Scan for the cell matching the given text and deliver its [X, Y] coordinate at center. 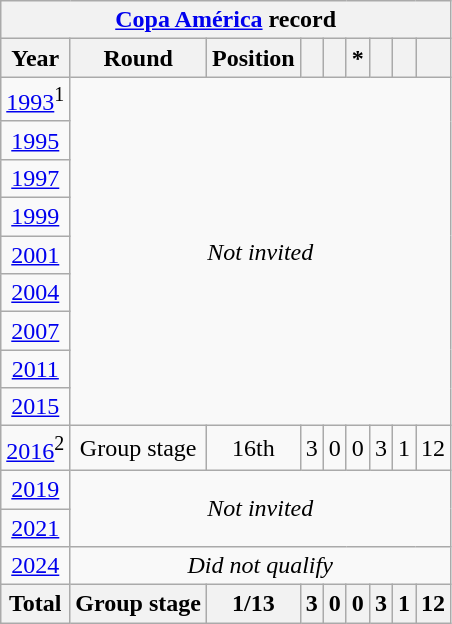
1997 [36, 178]
20162 [36, 448]
2019 [36, 489]
16th [253, 448]
1999 [36, 217]
2024 [36, 566]
Position [253, 58]
Round [138, 58]
2011 [36, 369]
Total [36, 604]
Did not qualify [260, 566]
1/13 [253, 604]
2007 [36, 331]
1995 [36, 140]
* [358, 58]
Year [36, 58]
2015 [36, 407]
2004 [36, 293]
Copa América record [226, 20]
19931 [36, 100]
2021 [36, 528]
2001 [36, 255]
